Provide the [X, Y] coordinate of the cell's center where the given text is located.  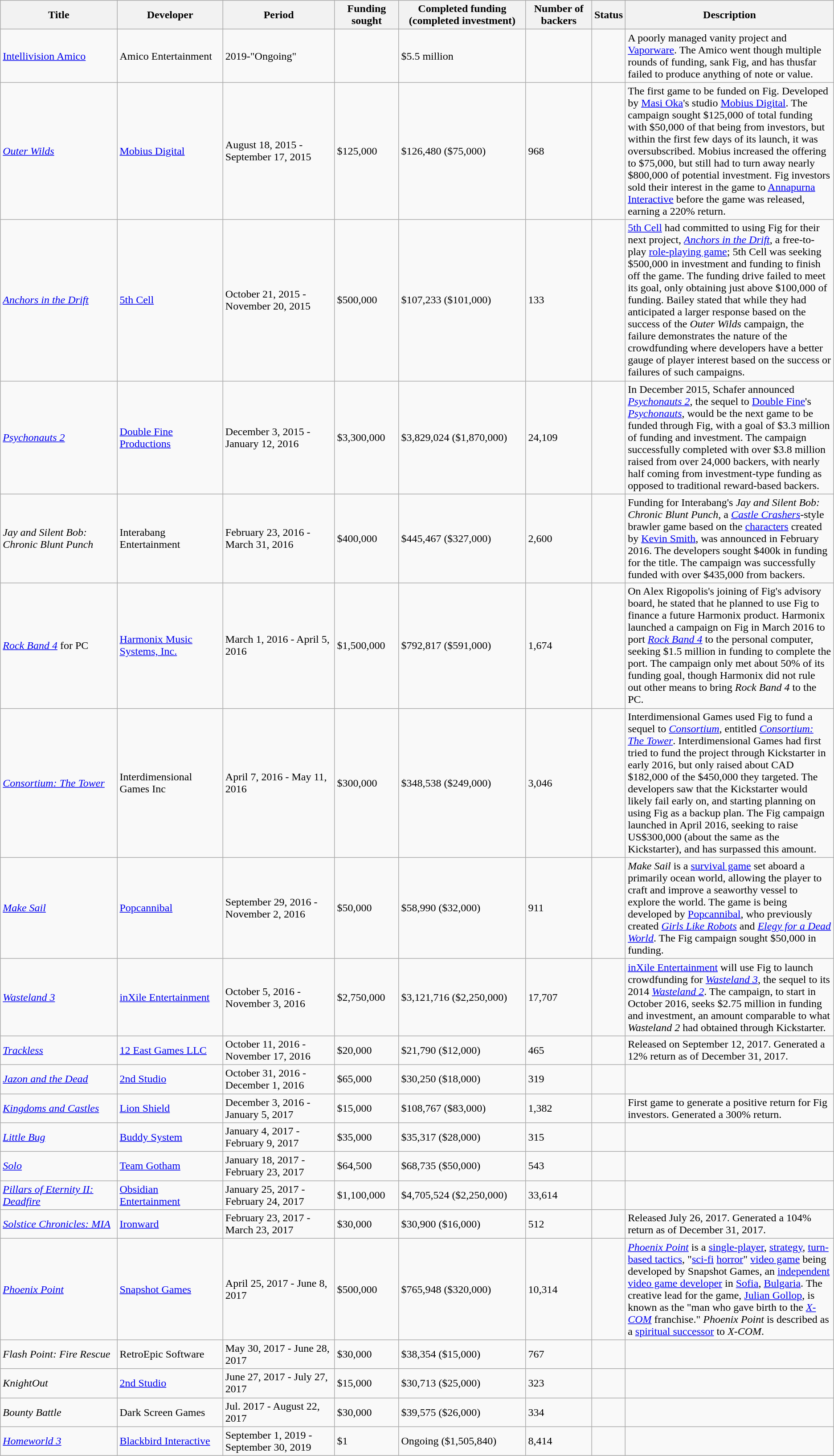
Ironward [170, 1224]
Ongoing ($1,505,840) [462, 1441]
$58,990 ($32,000) [462, 908]
Dark Screen Games [170, 1412]
Harmonix Music Systems, Inc. [170, 646]
$300,000 [367, 783]
$126,480 ($75,000) [462, 151]
Solo [59, 1166]
August 18, 2015 - September 17, 2015 [279, 151]
Rock Band 4 for PC [59, 646]
$765,948 ($320,000) [462, 1289]
$400,000 [367, 538]
8,414 [559, 1441]
September 29, 2016 - November 2, 2016 [279, 908]
December 3, 2015 - January 12, 2016 [279, 437]
Jay and Silent Bob: Chronic Blunt Punch [59, 538]
Popcannibal [170, 908]
$108,767 ($83,000) [462, 1108]
April 7, 2016 - May 11, 2016 [279, 783]
December 3, 2016 - January 5, 2017 [279, 1108]
September 1, 2019 - September 30, 2019 [279, 1441]
$792,817 ($591,000) [462, 646]
January 4, 2017 - February 9, 2017 [279, 1138]
$39,575 ($26,000) [462, 1412]
RetroEpic Software [170, 1354]
17,707 [559, 997]
$125,000 [367, 151]
Developer [170, 15]
Period [279, 15]
Solstice Chronicles: MIA [59, 1224]
$30,250 ($18,000) [462, 1079]
Little Bug [59, 1138]
Jazon and the Dead [59, 1079]
Make Sail [59, 908]
$107,233 ($101,000) [462, 300]
Jul. 2017 - August 22, 2017 [279, 1412]
$3,300,000 [367, 437]
Blackbird Interactive [170, 1441]
October 5, 2016 - November 3, 2016 [279, 997]
465 [559, 1050]
$21,790 ($12,000) [462, 1050]
Interabang Entertainment [170, 538]
Obsidian Entertainment [170, 1195]
$20,000 [367, 1050]
Mobius Digital [170, 151]
Double Fine Productions [170, 437]
Released July 26, 2017. Generated a 104% return as of December 31, 2017. [730, 1224]
$64,500 [367, 1166]
3,046 [559, 783]
512 [559, 1224]
Completed funding (completed investment) [462, 15]
323 [559, 1383]
24,109 [559, 437]
5th Cell [170, 300]
2019-"Ongoing" [279, 56]
$38,354 ($15,000) [462, 1354]
12 East Games LLC [170, 1050]
Psychonauts 2 [59, 437]
KnightOut [59, 1383]
2,600 [559, 538]
1,674 [559, 646]
Lion Shield [170, 1108]
Outer Wilds [59, 151]
334 [559, 1412]
October 21, 2015 - November 20, 2015 [279, 300]
Description [730, 15]
$50,000 [367, 908]
$35,000 [367, 1138]
$1,500,000 [367, 646]
$348,538 ($249,000) [462, 783]
Homeworld 3 [59, 1441]
Kingdoms and Castles [59, 1108]
968 [559, 151]
319 [559, 1079]
$1 [367, 1441]
Status [609, 15]
April 25, 2017 - June 8, 2017 [279, 1289]
Snapshot Games [170, 1289]
543 [559, 1166]
Interdimensional Games Inc [170, 783]
$65,000 [367, 1079]
$35,317 ($28,000) [462, 1138]
1,382 [559, 1108]
Phoenix Point [59, 1289]
Team Gotham [170, 1166]
First game to generate a positive return for Fig investors. Generated a 300% return. [730, 1108]
767 [559, 1354]
315 [559, 1138]
Consortium: The Tower [59, 783]
$30,713 ($25,000) [462, 1383]
October 31, 2016 - December 1, 2016 [279, 1079]
$68,735 ($50,000) [462, 1166]
February 23, 2016 - March 31, 2016 [279, 538]
33,614 [559, 1195]
$1,100,000 [367, 1195]
Pillars of Eternity II: Deadfire [59, 1195]
January 25, 2017 - February 24, 2017 [279, 1195]
911 [559, 908]
10,314 [559, 1289]
Bounty Battle [59, 1412]
Intellivision Amico [59, 56]
Number of backers [559, 15]
$445,467 ($327,000) [462, 538]
January 18, 2017 - February 23, 2017 [279, 1166]
Title [59, 15]
$30,900 ($16,000) [462, 1224]
$3,121,716 ($2,250,000) [462, 997]
February 23, 2017 - March 23, 2017 [279, 1224]
October 11, 2016 - November 17, 2016 [279, 1050]
133 [559, 300]
Trackless [59, 1050]
inXile Entertainment [170, 997]
Released on September 12, 2017. Generated a 12% return as of December 31, 2017. [730, 1050]
$2,750,000 [367, 997]
$3,829,024 ($1,870,000) [462, 437]
Wasteland 3 [59, 997]
May 30, 2017 - June 28, 2017 [279, 1354]
Funding sought [367, 15]
Buddy System [170, 1138]
Anchors in the Drift [59, 300]
$5.5 million [462, 56]
March 1, 2016 - April 5, 2016 [279, 646]
Flash Point: Fire Rescue [59, 1354]
Amico Entertainment [170, 56]
$4,705,524 ($2,250,000) [462, 1195]
June 27, 2017 - July 27, 2017 [279, 1383]
